Return (x, y) of the center of cell containing provided text 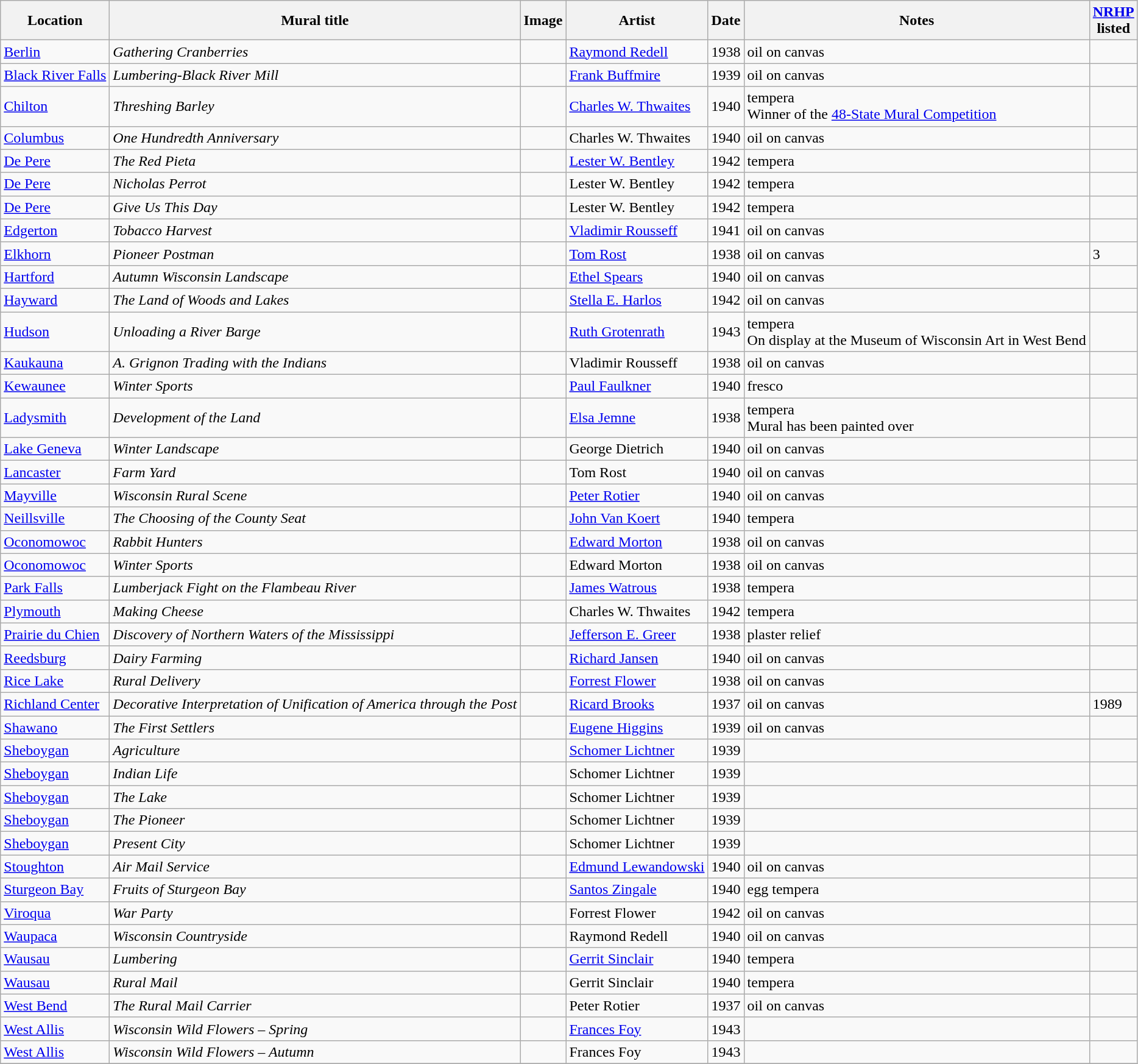
temperaWinner of the 48-State Mural Competition (916, 106)
The Rural Mail Carrier (315, 1005)
Dairy Farming (315, 658)
Development of the Land (315, 418)
The Red Pieta (315, 161)
plaster relief (916, 634)
Pioneer Postman (315, 254)
Jefferson E. Greer (637, 634)
Decorative Interpretation of Unification of America through the Post (315, 704)
Frank Buffmire (637, 75)
Park Falls (55, 588)
temperaMural has been painted over (916, 418)
Lake Geneva (55, 449)
Lumbering (315, 959)
1989 (1114, 704)
Farm Yard (315, 472)
Image (543, 21)
Reedsburg (55, 658)
Wisconsin Countryside (315, 936)
Stoughton (55, 867)
Paul Faulkner (637, 386)
Richland Center (55, 704)
Prairie du Chien (55, 634)
Kaukauna (55, 363)
West Bend (55, 1005)
1941 (726, 230)
Ethel Spears (637, 277)
Berlin (55, 52)
Unloading a River Barge (315, 332)
Date (726, 21)
Making Cheese (315, 611)
Rabbit Hunters (315, 542)
Tobacco Harvest (315, 230)
George Dietrich (637, 449)
Threshing Barley (315, 106)
Stella E. Harlos (637, 300)
Present City (315, 843)
The Pioneer (315, 820)
Wisconsin Wild Flowers – Autumn (315, 1052)
Elsa Jemne (637, 418)
The Choosing of the County Seat (315, 519)
Winter Landscape (315, 449)
Edgerton (55, 230)
John Van Koert (637, 519)
Mural title (315, 21)
Hayward (55, 300)
Mayville (55, 495)
fresco (916, 386)
Indian Life (315, 774)
Hartford (55, 277)
Autumn Wisconsin Landscape (315, 277)
Wisconsin Wild Flowers – Spring (315, 1029)
Elkhorn (55, 254)
Waupaca (55, 936)
Ruth Grotenrath (637, 332)
Artist (637, 21)
3 (1114, 254)
Shawano (55, 727)
A. Grignon Trading with the Indians (315, 363)
Eugene Higgins (637, 727)
Hudson (55, 332)
Plymouth (55, 611)
Fruits of Sturgeon Bay (315, 890)
The Lake (315, 797)
Air Mail Service (315, 867)
Sturgeon Bay (55, 890)
Ladysmith (55, 418)
One Hundredth Anniversary (315, 138)
Nicholas Perrot (315, 184)
Notes (916, 21)
Neillsville (55, 519)
Kewaunee (55, 386)
Edmund Lewandowski (637, 867)
Rural Delivery (315, 681)
Lancaster (55, 472)
Lumberjack Fight on the Flambeau River (315, 588)
Discovery of Northern Waters of the Mississippi (315, 634)
War Party (315, 913)
Agriculture (315, 751)
Santos Zingale (637, 890)
Ricard Brooks (637, 704)
The Land of Woods and Lakes (315, 300)
Give Us This Day (315, 207)
Lumbering-Black River Mill (315, 75)
Location (55, 21)
temperaOn display at the Museum of Wisconsin Art in West Bend (916, 332)
Columbus (55, 138)
Black River Falls (55, 75)
Wisconsin Rural Scene (315, 495)
The First Settlers (315, 727)
Gathering Cranberries (315, 52)
NRHPlisted (1114, 21)
egg tempera (916, 890)
Rural Mail (315, 982)
Rice Lake (55, 681)
Viroqua (55, 913)
James Watrous (637, 588)
Richard Jansen (637, 658)
Chilton (55, 106)
